Output the [X, Y] coordinate of the center of the cell containing the given text.  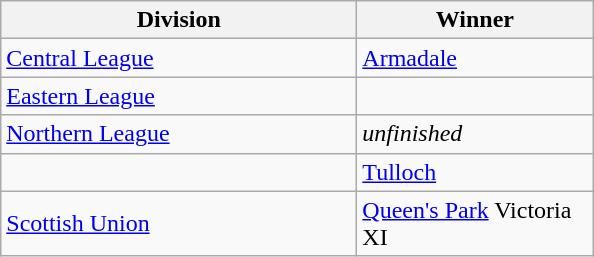
Armadale [475, 58]
Central League [179, 58]
Division [179, 20]
Northern League [179, 134]
Winner [475, 20]
Scottish Union [179, 224]
Eastern League [179, 96]
Tulloch [475, 172]
Queen's Park Victoria XI [475, 224]
unfinished [475, 134]
